Identify which cell holds the provided text, then report its [x, y] central coordinate. 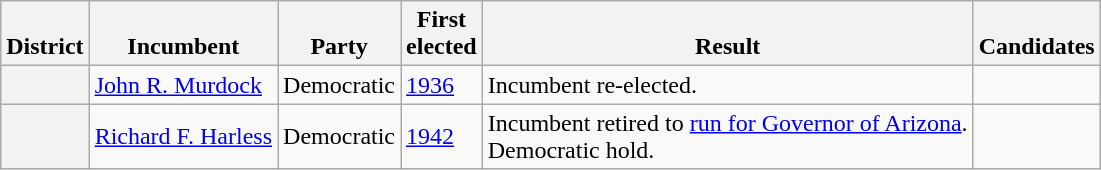
Incumbent [183, 34]
Candidates [1036, 34]
Richard F. Harless [183, 136]
John R. Murdock [183, 85]
Firstelected [442, 34]
Incumbent retired to run for Governor of Arizona.Democratic hold. [728, 136]
Incumbent re-elected. [728, 85]
1936 [442, 85]
Result [728, 34]
Party [340, 34]
1942 [442, 136]
District [45, 34]
